Provide the (X, Y) coordinate of the cell's center where the given text is located.  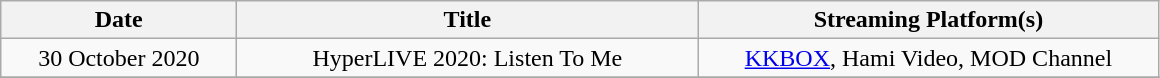
Title (468, 20)
Streaming Platform(s) (928, 20)
Date (119, 20)
30 October 2020 (119, 58)
KKBOX, Hami Video, MOD Channel (928, 58)
HyperLIVE 2020: Listen To Me (468, 58)
